For the text-containing cell, return its midpoint in (X, Y) coordinate format. 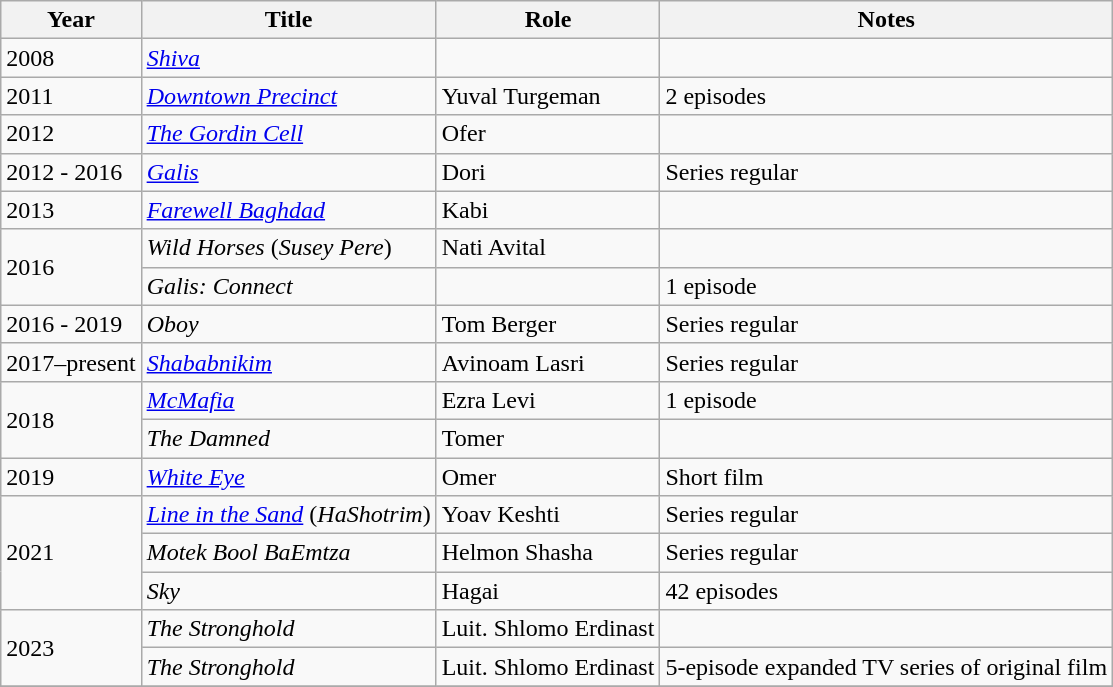
Notes (886, 20)
Ofer (548, 134)
Oboy (288, 324)
2021 (71, 553)
The Damned (288, 438)
2018 (71, 419)
The Gordin Cell (288, 134)
2012 - 2016 (71, 172)
Role (548, 20)
Nati Avital (548, 248)
2017–present (71, 362)
Sky (288, 591)
Short film (886, 477)
Yuval Turgeman (548, 96)
Omer (548, 477)
Year (71, 20)
2019 (71, 477)
42 episodes (886, 591)
Shiva (288, 58)
2012 (71, 134)
Ezra Levi (548, 400)
5-episode expanded TV series of original film (886, 667)
Wild Horses (Susey Pere) (288, 248)
Farewell Baghdad (288, 210)
Helmon Shasha (548, 553)
Galis: Connect (288, 286)
Title (288, 20)
2013 (71, 210)
Tomer (548, 438)
Kabi (548, 210)
Yoav Keshti (548, 515)
Tom Berger (548, 324)
Motek Bool BaEmtza (288, 553)
Dori (548, 172)
Shababnikim (288, 362)
Downtown Precinct (288, 96)
McMafia (288, 400)
Avinoam Lasri (548, 362)
2011 (71, 96)
2 episodes (886, 96)
2016 - 2019 (71, 324)
Galis (288, 172)
Hagai (548, 591)
2023 (71, 648)
2008 (71, 58)
White Eye (288, 477)
Line in the Sand (HaShotrim) (288, 515)
2016 (71, 267)
